Identify which cell holds the provided text, then report its (X, Y) central coordinate. 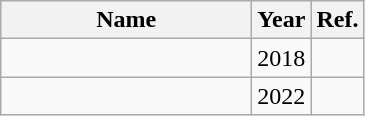
Name (126, 20)
Year (282, 20)
Ref. (338, 20)
2018 (282, 58)
2022 (282, 96)
